Find where the given text appears and provide that cell's center as (X, Y) coordinate. 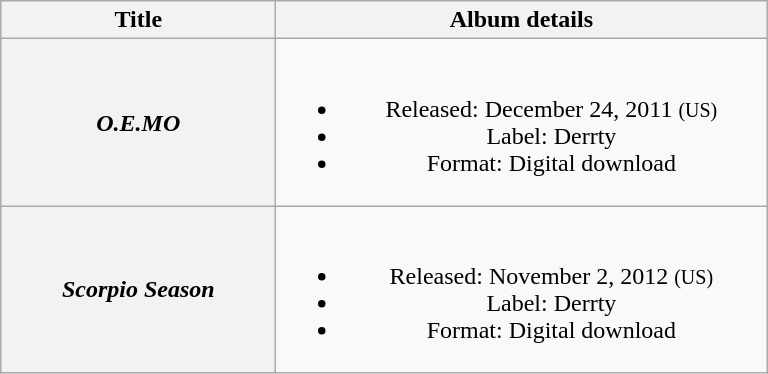
Title (138, 20)
Album details (522, 20)
Released: November 2, 2012 (US)Label: DerrtyFormat: Digital download (522, 290)
Released: December 24, 2011 (US)Label: DerrtyFormat: Digital download (522, 122)
Scorpio Season (138, 290)
O.E.MO (138, 122)
